Locate the cell with the specified text and output its (X, Y) center coordinate. 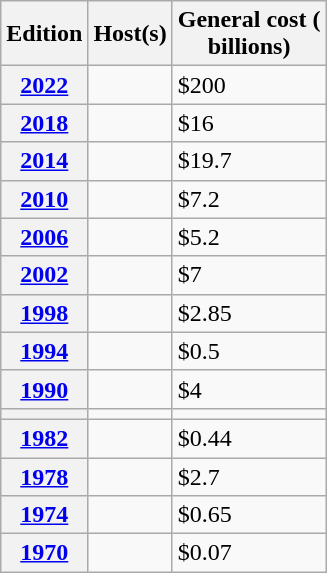
$19.7 (249, 161)
Host(s) (130, 34)
$2.7 (249, 477)
$200 (249, 85)
$16 (249, 123)
$0.5 (249, 351)
$0.44 (249, 438)
2022 (44, 85)
$0.07 (249, 553)
General cost (billions) (249, 34)
$4 (249, 389)
1998 (44, 313)
2002 (44, 275)
$2.85 (249, 313)
2010 (44, 199)
2006 (44, 237)
$7 (249, 275)
1978 (44, 477)
$7.2 (249, 199)
1994 (44, 351)
1990 (44, 389)
1970 (44, 553)
Edition (44, 34)
2018 (44, 123)
1974 (44, 515)
1982 (44, 438)
2014 (44, 161)
$0.65 (249, 515)
$5.2 (249, 237)
